Return the (X, Y) coordinate for the center point of the cell that contains the specified text.  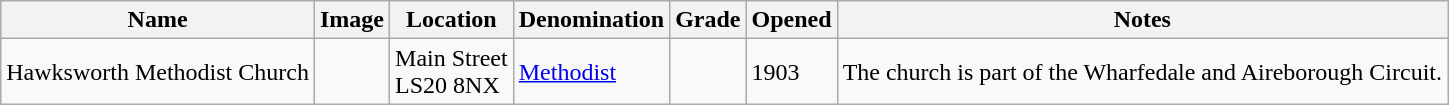
Location (452, 20)
Opened (792, 20)
The church is part of the Wharfedale and Aireborough Circuit. (1142, 72)
Methodist (591, 72)
Notes (1142, 20)
Grade (708, 20)
Hawksworth Methodist Church (158, 72)
Image (352, 20)
Name (158, 20)
1903 (792, 72)
Main StreetLS20 8NX (452, 72)
Denomination (591, 20)
